From the cell containing the given text, extract its center point as (x, y) coordinate. 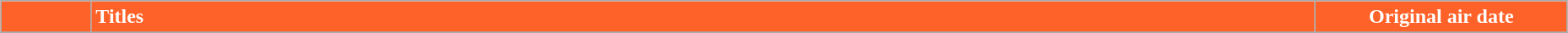
Titles (703, 17)
Original air date (1441, 17)
